Return the (x, y) coordinate for the center point of the cell that contains the specified text.  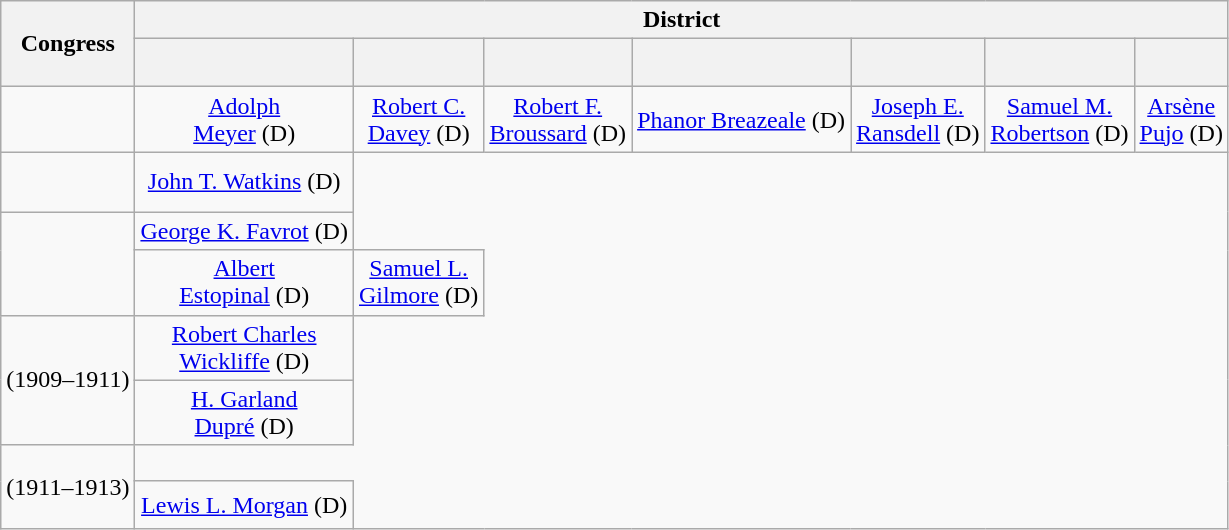
John T. Watkins (D) (244, 182)
Samuel L.Gilmore (D) (418, 282)
Congress (68, 44)
District (682, 20)
AdolphMeyer (D) (244, 120)
ArsènePujo (D) (1181, 120)
Phanor Breazeale (D) (742, 120)
(1911–1913) (68, 487)
George K. Favrot (D) (244, 231)
Samuel M.Robertson (D) (1060, 120)
Lewis L. Morgan (D) (244, 505)
Robert CharlesWickliffe (D) (244, 348)
AlbertEstopinal (D) (244, 282)
Robert F.Broussard (D) (558, 120)
Joseph E.Ransdell (D) (918, 120)
(1909–1911) (68, 380)
Robert C.Davey (D) (418, 120)
H. GarlandDupré (D) (244, 412)
